For the text-containing cell, return its midpoint in (X, Y) coordinate format. 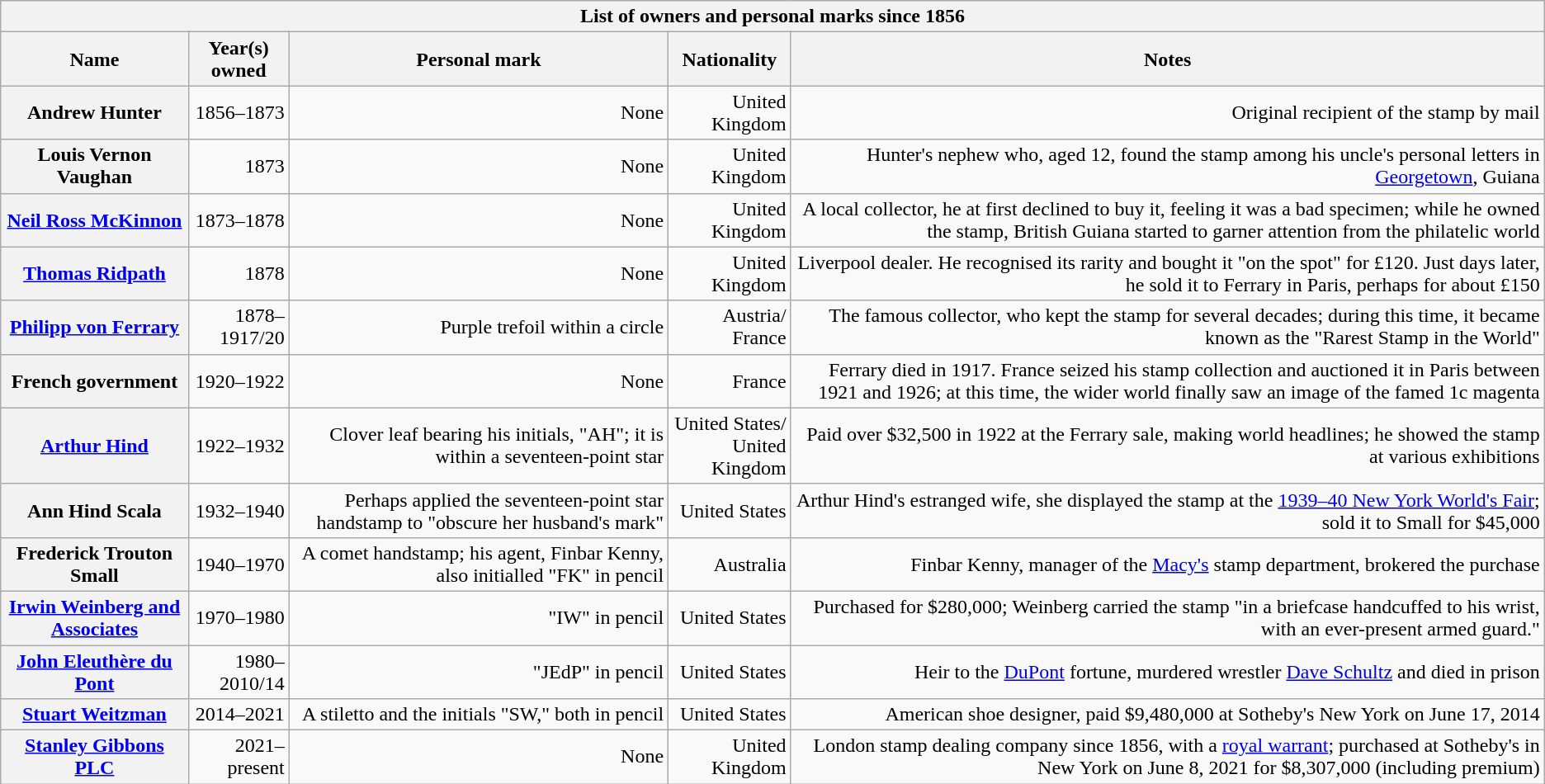
A stiletto and the initials "SW," both in pencil (479, 715)
1873 (239, 167)
United States/United Kingdom (730, 446)
Purple trefoil within a circle (479, 327)
Purchased for $280,000; Weinberg carried the stamp "in a briefcase handcuffed to his wrist, with an ever-present armed guard." (1167, 617)
Personal mark (479, 59)
American shoe designer, paid $9,480,000 at Sotheby's New York on June 17, 2014 (1167, 715)
Original recipient of the stamp by mail (1167, 112)
1873–1878 (239, 220)
Heir to the DuPont fortune, murdered wrestler Dave Schultz and died in prison (1167, 672)
Clover leaf bearing his initials, "AH"; it is within a seventeen-point star (479, 446)
London stamp dealing company since 1856, with a royal warrant; purchased at Sotheby's in New York on June 8, 2021 for $8,307,000 (including premium) (1167, 758)
Name (94, 59)
2021–present (239, 758)
Neil Ross McKinnon (94, 220)
List of owners and personal marks since 1856 (772, 17)
Thomas Ridpath (94, 274)
Hunter's nephew who, aged 12, found the stamp among his uncle's personal letters in Georgetown, Guiana (1167, 167)
1932–1940 (239, 510)
Arthur Hind's estranged wife, she displayed the stamp at the 1939–40 New York World's Fair; sold it to Small for $45,000 (1167, 510)
1878 (239, 274)
"IW" in pencil (479, 617)
2014–2021 (239, 715)
Arthur Hind (94, 446)
Frederick Trouton Small (94, 564)
1922–1932 (239, 446)
French government (94, 381)
Louis Vernon Vaughan (94, 167)
John Eleuthère du Pont (94, 672)
1878–1917/20 (239, 327)
"JEdP" in pencil (479, 672)
Stuart Weitzman (94, 715)
Ann Hind Scala (94, 510)
Nationality (730, 59)
1920–1922 (239, 381)
1970–1980 (239, 617)
A comet handstamp; his agent, Finbar Kenny, also initialled "FK" in pencil (479, 564)
The famous collector, who kept the stamp for several decades; during this time, it became known as the "Rarest Stamp in the World" (1167, 327)
Andrew Hunter (94, 112)
France (730, 381)
Australia (730, 564)
Finbar Kenny, manager of the Macy's stamp department, brokered the purchase (1167, 564)
1980–2010/14 (239, 672)
Austria/France (730, 327)
Notes (1167, 59)
Stanley Gibbons PLC (94, 758)
1856–1873 (239, 112)
Philipp von Ferrary (94, 327)
1940–1970 (239, 564)
Paid over $32,500 in 1922 at the Ferrary sale, making world headlines; he showed the stamp at various exhibitions (1167, 446)
Perhaps applied the seventeen-point star handstamp to "obscure her husband's mark" (479, 510)
Irwin Weinberg and Associates (94, 617)
Year(s) owned (239, 59)
